Return the [x, y] coordinate for the center point of the cell that contains the specified text.  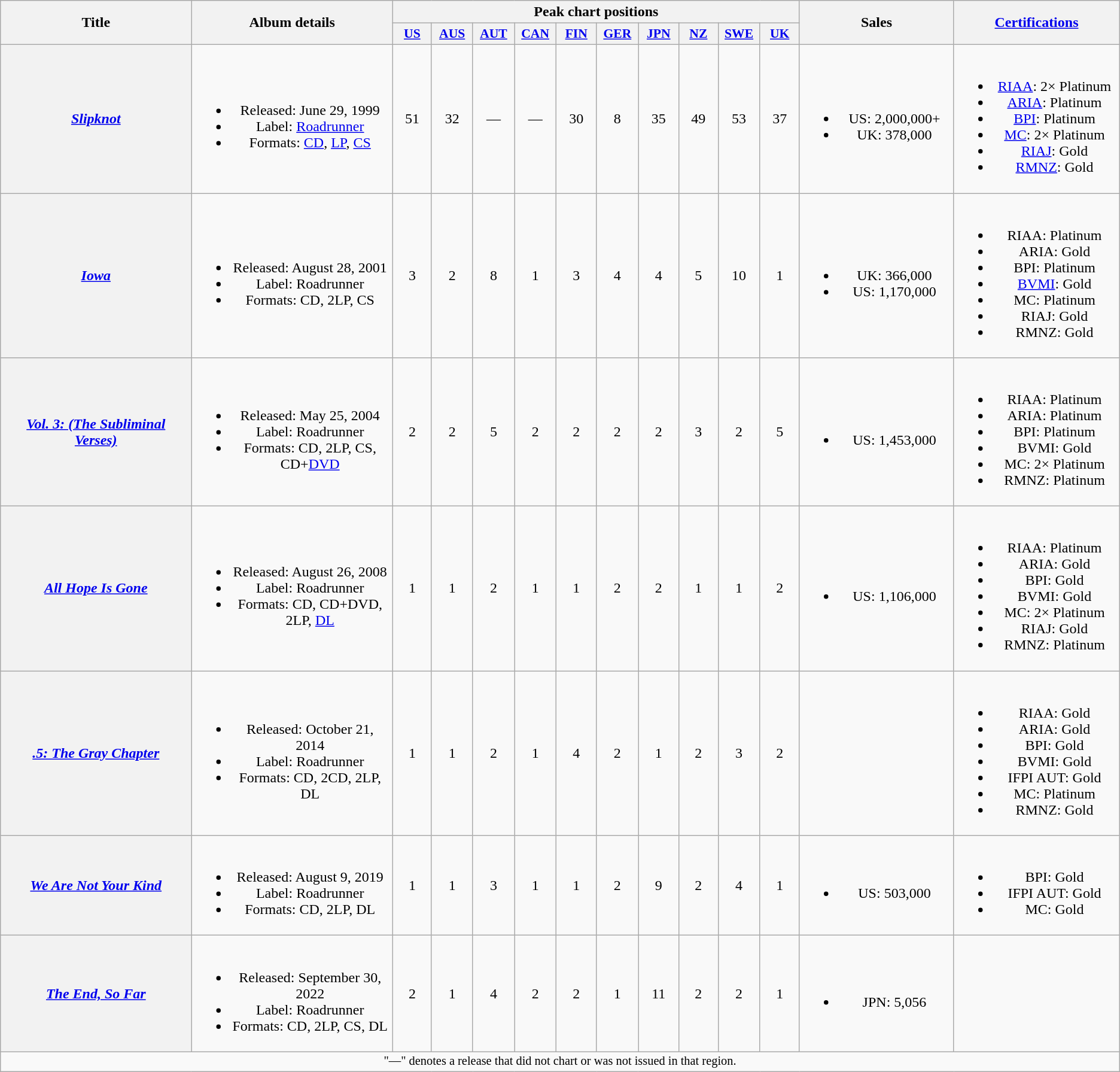
Released: August 28, 2001Label: RoadrunnerFormats: CD, 2LP, CS [292, 275]
CAN [535, 34]
We Are Not Your Kind [96, 886]
JPN [659, 34]
Released: September 30, 2022Label: RoadrunnerFormats: CD, 2LP, CS, DL [292, 994]
UK: 366,000US: 1,170,000 [876, 275]
Released: August 26, 2008Label: RoadrunnerFormats: CD, CD+DVD, 2LP, DL [292, 589]
Released: May 25, 2004Label: RoadrunnerFormats: CD, 2LP, CS, CD+DVD [292, 432]
30 [577, 119]
37 [780, 119]
GER [617, 34]
RIAA: 2× PlatinumARIA: PlatinumBPI: PlatinumMC: 2× PlatinumRIAJ: GoldRMNZ: Gold [1036, 119]
RIAA: GoldARIA: GoldBPI: GoldBVMI: GoldIFPI AUT: GoldMC: PlatinumRMNZ: Gold [1036, 753]
FIN [577, 34]
49 [699, 119]
US: 1,106,000 [876, 589]
Released: June 29, 1999Label: RoadrunnerFormats: CD, LP, CS [292, 119]
11 [659, 994]
9 [659, 886]
RIAA: PlatinumARIA: PlatinumBPI: PlatinumBVMI: GoldMC: 2× PlatinumRMNZ: Platinum [1036, 432]
Vol. 3: (The Subliminal Verses) [96, 432]
SWE [739, 34]
Sales [876, 23]
BPI: GoldIFPI AUT: GoldMC: Gold [1036, 886]
RIAA: PlatinumARIA: GoldBPI: GoldBVMI: GoldMC: 2× PlatinumRIAJ: GoldRMNZ: Platinum [1036, 589]
Released: October 21, 2014Label: RoadrunnerFormats: CD, 2CD, 2LP, DL [292, 753]
US: 1,453,000 [876, 432]
US [413, 34]
NZ [699, 34]
.5: The Gray Chapter [96, 753]
Peak chart positions [596, 12]
AUS [452, 34]
Iowa [96, 275]
Slipknot [96, 119]
US: 503,000 [876, 886]
US: 2,000,000+UK: 378,000 [876, 119]
All Hope Is Gone [96, 589]
RIAA: PlatinumARIA: GoldBPI: PlatinumBVMI: GoldMC: PlatinumRIAJ: GoldRMNZ: Gold [1036, 275]
10 [739, 275]
Album details [292, 23]
32 [452, 119]
Title [96, 23]
51 [413, 119]
The End, So Far [96, 994]
53 [739, 119]
UK [780, 34]
35 [659, 119]
Released: August 9, 2019Label: RoadrunnerFormats: CD, 2LP, DL [292, 886]
AUT [494, 34]
Certifications [1036, 23]
JPN: 5,056 [876, 994]
"—" denotes a release that did not chart or was not issued in that region. [560, 1062]
